Extract the [X, Y] coordinate from the center of the cell holding the provided text.  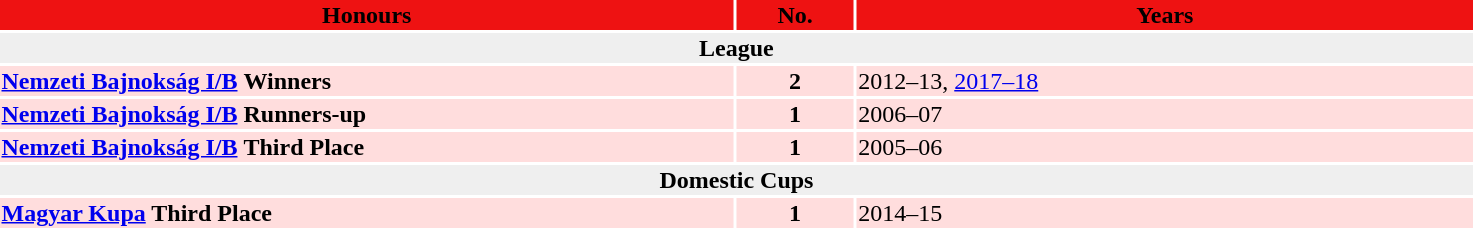
Nemzeti Bajnokság I/B Winners [366, 81]
Magyar Kupa Third Place [366, 213]
2 [794, 81]
Years [1165, 15]
2014–15 [1165, 213]
2006–07 [1165, 114]
Domestic Cups [736, 180]
Nemzeti Bajnokság I/B Third Place [366, 147]
Nemzeti Bajnokság I/B Runners-up [366, 114]
2012–13, 2017–18 [1165, 81]
League [736, 48]
No. [794, 15]
2005–06 [1165, 147]
Honours [366, 15]
